For the text-containing cell, return its midpoint in [X, Y] coordinate format. 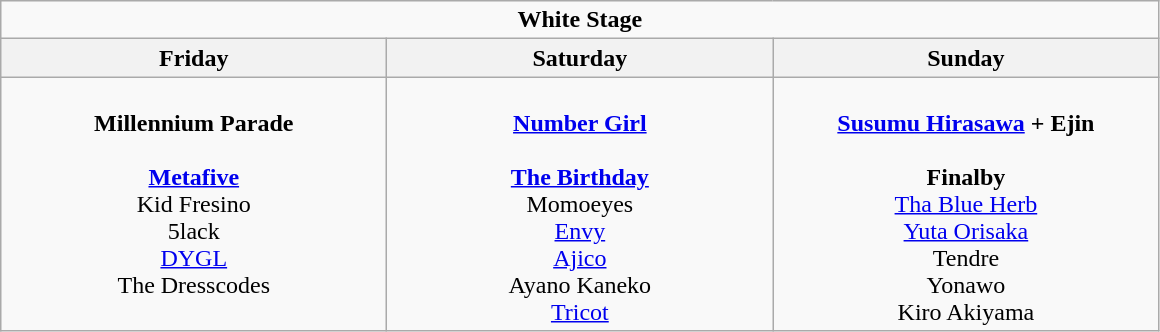
White Stage [580, 20]
Saturday [580, 58]
Millennium Parade Metafive Kid Fresino 5lack DYGL The Dresscodes [194, 204]
Susumu Hirasawa + Ejin Finalby Tha Blue Herb Yuta Orisaka Tendre Yonawo Kiro Akiyama [966, 204]
Friday [194, 58]
Number Girl The Birthday Momoeyes Envy Ajico Ayano Kaneko Tricot [580, 204]
Sunday [966, 58]
